Scan for the cell matching the given text and deliver its [X, Y] coordinate at center. 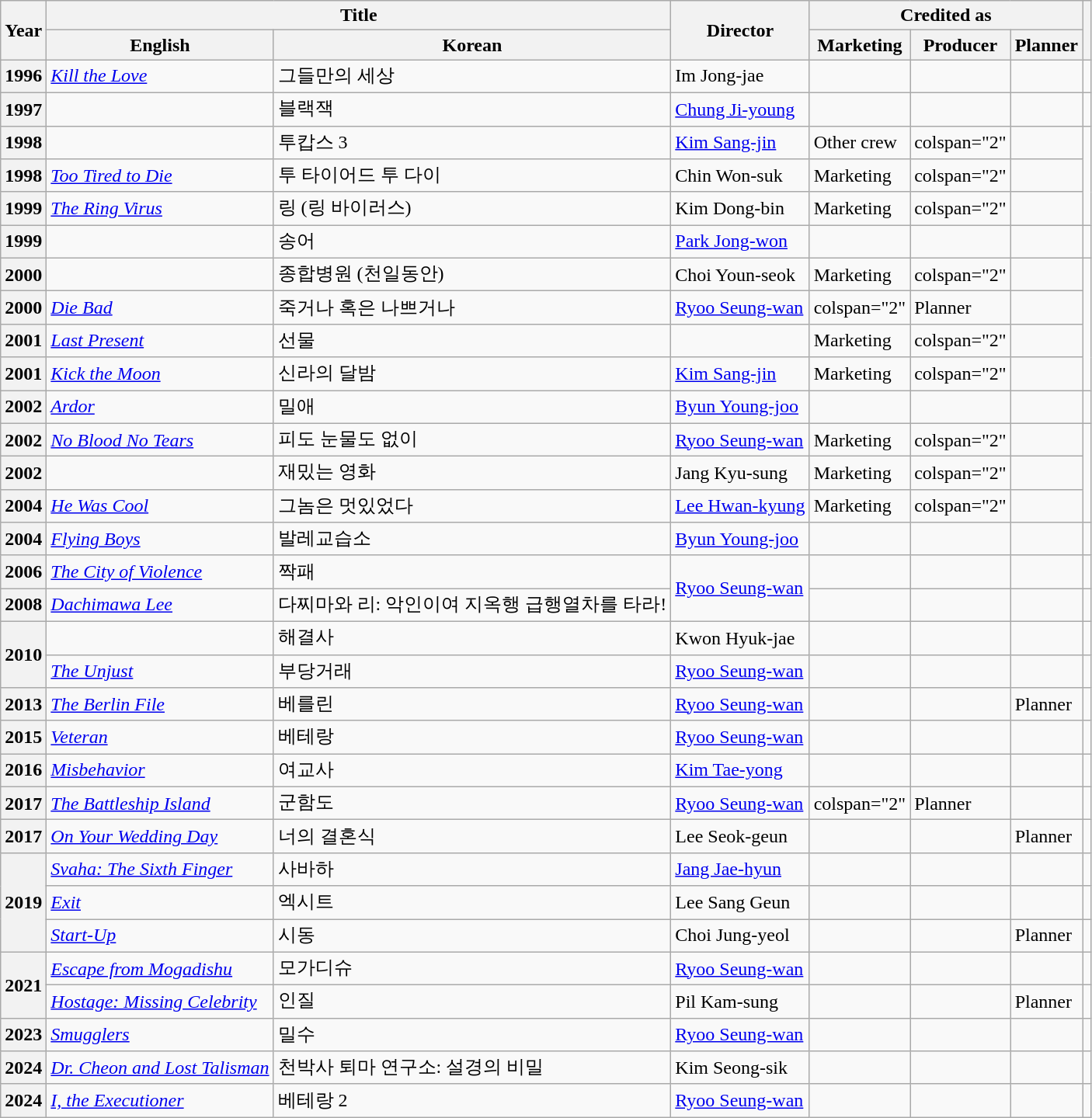
피도 눈물도 없이 [472, 439]
Chung Ji-young [740, 109]
죽거나 혹은 나쁘거나 [472, 307]
여교사 [472, 770]
Pil Kam-sung [740, 1002]
2019 [23, 902]
I, the Executioner [160, 1101]
The Berlin File [160, 705]
The Ring Virus [160, 208]
Im Jong-jae [740, 76]
Chin Won-suk [740, 175]
Smugglers [160, 1034]
He Was Cool [160, 506]
2010 [23, 654]
2016 [23, 770]
발레교습소 [472, 539]
베테랑 2 [472, 1101]
2006 [23, 571]
Exit [160, 902]
투 타이어드 투 다이 [472, 175]
No Blood No Tears [160, 439]
Flying Boys [160, 539]
Kwon Hyuk-jae [740, 638]
Misbehavior [160, 770]
Lee Sang Geun [740, 902]
2015 [23, 738]
투캅스 3 [472, 143]
Kim Dong-bin [740, 208]
Credited as [946, 16]
The Battleship Island [160, 803]
Park Jong-won [740, 242]
Director [740, 30]
Title [359, 16]
Producer [961, 45]
Dachimawa Lee [160, 606]
블랙잭 [472, 109]
The Unjust [160, 671]
Other crew [860, 143]
밀수 [472, 1034]
베테랑 [472, 738]
Jang Jae-hyun [740, 870]
Kick the Moon [160, 374]
밀애 [472, 407]
부당거래 [472, 671]
군함도 [472, 803]
Hostage: Missing Celebrity [160, 1002]
Svaha: The Sixth Finger [160, 870]
2008 [23, 606]
English [160, 45]
너의 결혼식 [472, 837]
2021 [23, 984]
짝패 [472, 571]
2023 [23, 1034]
사바하 [472, 870]
2013 [23, 705]
베를린 [472, 705]
천박사 퇴마 연구소: 설경의 비밀 [472, 1068]
신라의 달밤 [472, 374]
Kim Tae-yong [740, 770]
엑시트 [472, 902]
Lee Seok-geun [740, 837]
Kim Seong-sik [740, 1068]
다찌마와 리: 악인이여 지옥행 급행열차를 타라! [472, 606]
Start-Up [160, 936]
Choi Jung-yeol [740, 936]
그들만의 세상 [472, 76]
해결사 [472, 638]
Jang Kyu-sung [740, 474]
1996 [23, 76]
그놈은 멋있었다 [472, 506]
1997 [23, 109]
Lee Hwan-kyung [740, 506]
링 (링 바이러스) [472, 208]
송어 [472, 242]
Kill the Love [160, 76]
Korean [472, 45]
모가디슈 [472, 969]
재밌는 영화 [472, 474]
The City of Violence [160, 571]
시동 [472, 936]
Die Bad [160, 307]
Choi Youn-seok [740, 275]
Year [23, 30]
Too Tired to Die [160, 175]
Last Present [160, 340]
On Your Wedding Day [160, 837]
선물 [472, 340]
Escape from Mogadishu [160, 969]
Ardor [160, 407]
Veteran [160, 738]
인질 [472, 1002]
종합병원 (천일동안) [472, 275]
Dr. Cheon and Lost Talisman [160, 1068]
